Locate the cell with the specified text and output its (x, y) center coordinate. 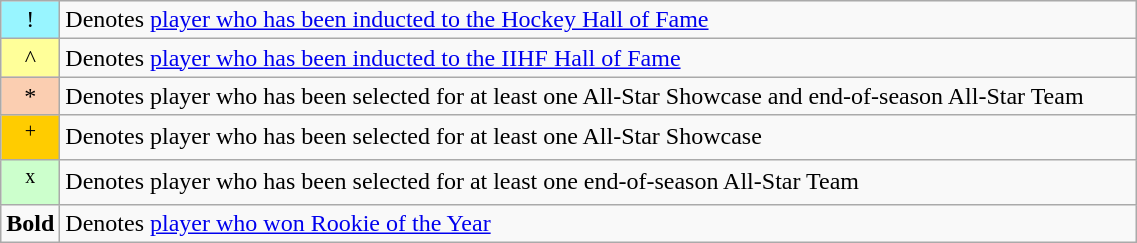
Denotes player who has been selected for at least one All-Star Showcase (598, 138)
^ (30, 58)
+ (30, 138)
Denotes player who has been selected for at least one end-of-season All-Star Team (598, 182)
! (30, 20)
Denotes player who has been inducted to the IIHF Hall of Fame (598, 58)
Bold (30, 223)
Denotes player who has been selected for at least one All-Star Showcase and end-of-season All-Star Team (598, 96)
Denotes player who won Rookie of the Year (598, 223)
Denotes player who has been inducted to the Hockey Hall of Fame (598, 20)
* (30, 96)
x (30, 182)
